Return (X, Y) of the center of cell containing provided text 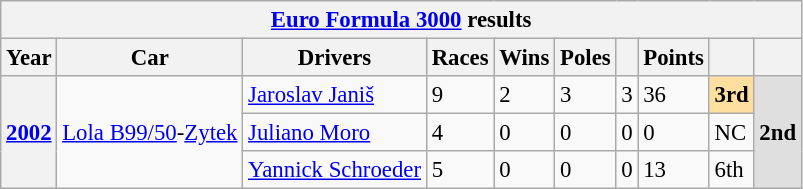
Races (460, 58)
Jaroslav Janiš (335, 95)
13 (674, 170)
6th (732, 170)
Poles (586, 58)
Points (674, 58)
3rd (732, 95)
Euro Formula 3000 results (402, 20)
Drivers (335, 58)
36 (674, 95)
2002 (29, 132)
4 (460, 133)
2 (524, 95)
5 (460, 170)
NC (732, 133)
Lola B99/50-Zytek (150, 132)
2nd (778, 132)
Car (150, 58)
Year (29, 58)
9 (460, 95)
Juliano Moro (335, 133)
Yannick Schroeder (335, 170)
Wins (524, 58)
